Output the [x, y] coordinate of the center of the cell containing the given text.  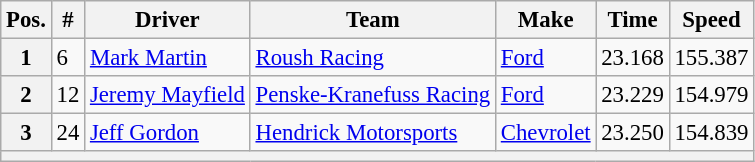
12 [68, 95]
155.387 [712, 58]
# [68, 20]
Chevrolet [545, 133]
154.979 [712, 95]
23.229 [632, 95]
Make [545, 20]
23.168 [632, 58]
23.250 [632, 133]
154.839 [712, 133]
Roush Racing [372, 58]
1 [26, 58]
2 [26, 95]
Hendrick Motorsports [372, 133]
3 [26, 133]
6 [68, 58]
24 [68, 133]
Time [632, 20]
Speed [712, 20]
Mark Martin [168, 58]
Jeff Gordon [168, 133]
Pos. [26, 20]
Jeremy Mayfield [168, 95]
Driver [168, 20]
Team [372, 20]
Penske-Kranefuss Racing [372, 95]
